Search for the cell housing the specified text and yield its [x, y] center coordinate. 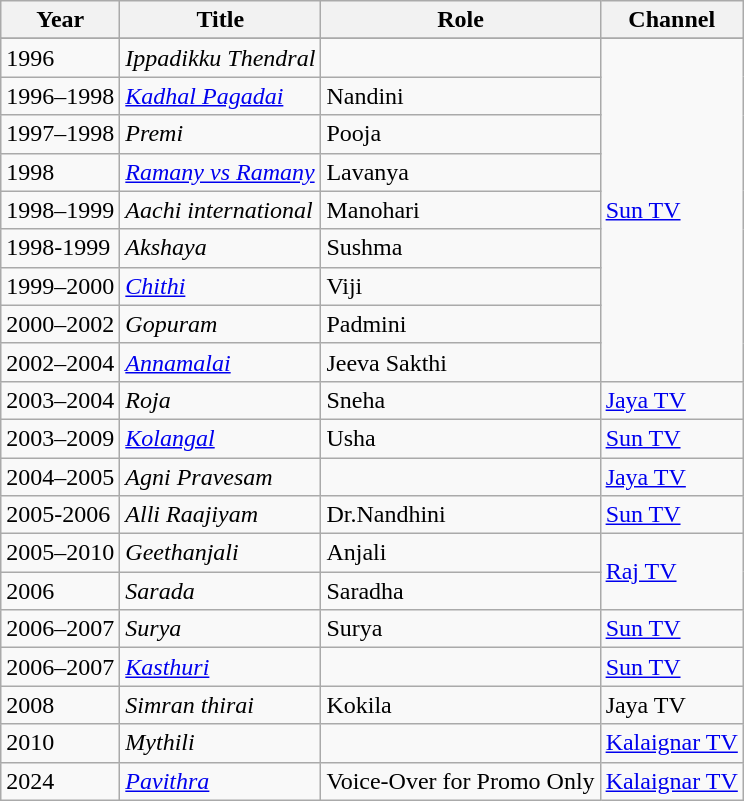
2003–2004 [60, 400]
1999–2000 [60, 286]
1998-1999 [60, 248]
2008 [60, 705]
Premi [220, 134]
Kokila [460, 705]
2006 [60, 591]
Simran thirai [220, 705]
Agni Pravesam [220, 477]
Jeeva Sakthi [460, 362]
1997–1998 [60, 134]
Usha [460, 438]
Akshaya [220, 248]
Role [460, 20]
Kasthuri [220, 667]
Manohari [460, 210]
Pooja [460, 134]
2003–2009 [60, 438]
Alli Raajiyam [220, 515]
2002–2004 [60, 362]
Lavanya [460, 172]
Chithi [220, 286]
Viji [460, 286]
Aachi international [220, 210]
Voice-Over for Promo Only [460, 781]
Raj TV [672, 572]
Year [60, 20]
Pavithra [220, 781]
Ippadikku Thendral [220, 58]
Gopuram [220, 324]
Padmini [460, 324]
Nandini [460, 96]
Dr.Nandhini [460, 515]
Annamalai [220, 362]
Roja [220, 400]
Title [220, 20]
2005-2006 [60, 515]
Mythili [220, 743]
1996–1998 [60, 96]
Channel [672, 20]
2024 [60, 781]
2010 [60, 743]
1996 [60, 58]
Kolangal [220, 438]
2000–2002 [60, 324]
2004–2005 [60, 477]
Sneha [460, 400]
2005–2010 [60, 553]
Sushma [460, 248]
Saradha [460, 591]
1998 [60, 172]
1998–1999 [60, 210]
Geethanjali [220, 553]
Sarada [220, 591]
Kadhal Pagadai [220, 96]
Anjali [460, 553]
Ramany vs Ramany [220, 172]
